Return [x, y] of the center of cell containing provided text 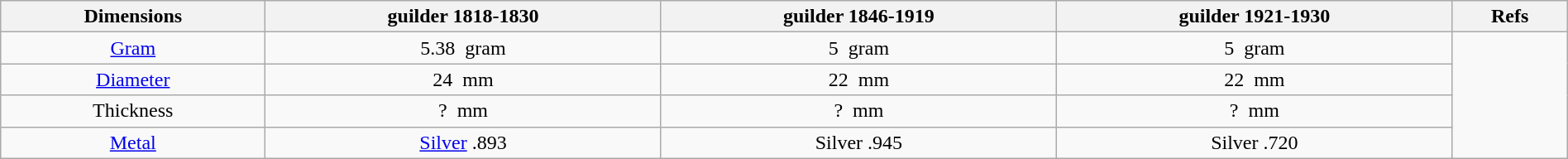
guilder 1846-1919 [858, 17]
Silver .720 [1255, 142]
Thickness [133, 111]
guilder 1921-1930 [1255, 17]
Diameter [133, 79]
Silver .893 [463, 142]
Gram [133, 48]
guilder 1818-1830 [463, 17]
24 mm [463, 79]
Dimensions [133, 17]
Metal [133, 142]
Refs [1510, 17]
5.38 gram [463, 48]
Silver .945 [858, 142]
